Identify which cell holds the provided text, then report its (X, Y) central coordinate. 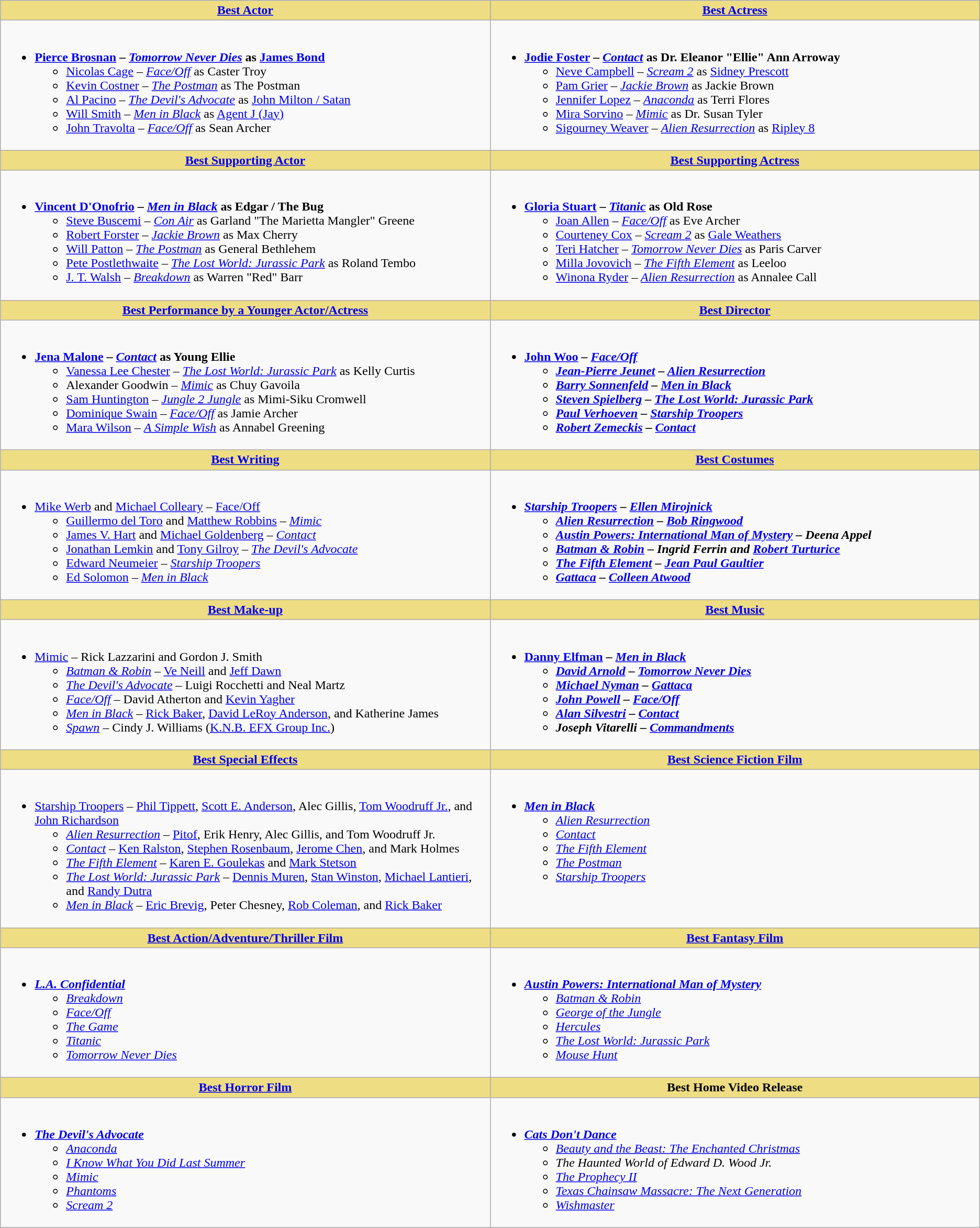
Best Horror Film (245, 1088)
Best Supporting Actress (735, 160)
Best Music (735, 610)
Austin Powers: International Man of MysteryBatman & RobinGeorge of the JungleHerculesThe Lost World: Jurassic ParkMouse Hunt (735, 1013)
Best Writing (245, 460)
Best Fantasy Film (735, 938)
Best Home Video Release (735, 1088)
Best Special Effects (245, 759)
Best Action/Adventure/Thriller Film (245, 938)
Best Actor (245, 10)
Best Costumes (735, 460)
L.A. ConfidentialBreakdownFace/OffThe GameTitanicTomorrow Never Dies (245, 1013)
Best Performance by a Younger Actor/Actress (245, 310)
Best Science Fiction Film (735, 759)
The Devil's AdvocateAnacondaI Know What You Did Last SummerMimicPhantomsScream 2 (245, 1163)
Best Make-up (245, 610)
Best Actress (735, 10)
Best Director (735, 310)
Best Supporting Actor (245, 160)
Men in BlackAlien ResurrectionContactThe Fifth ElementThe PostmanStarship Troopers (735, 848)
